Capture the cell that displays the provided text and extract its (X, Y) central coordinate. 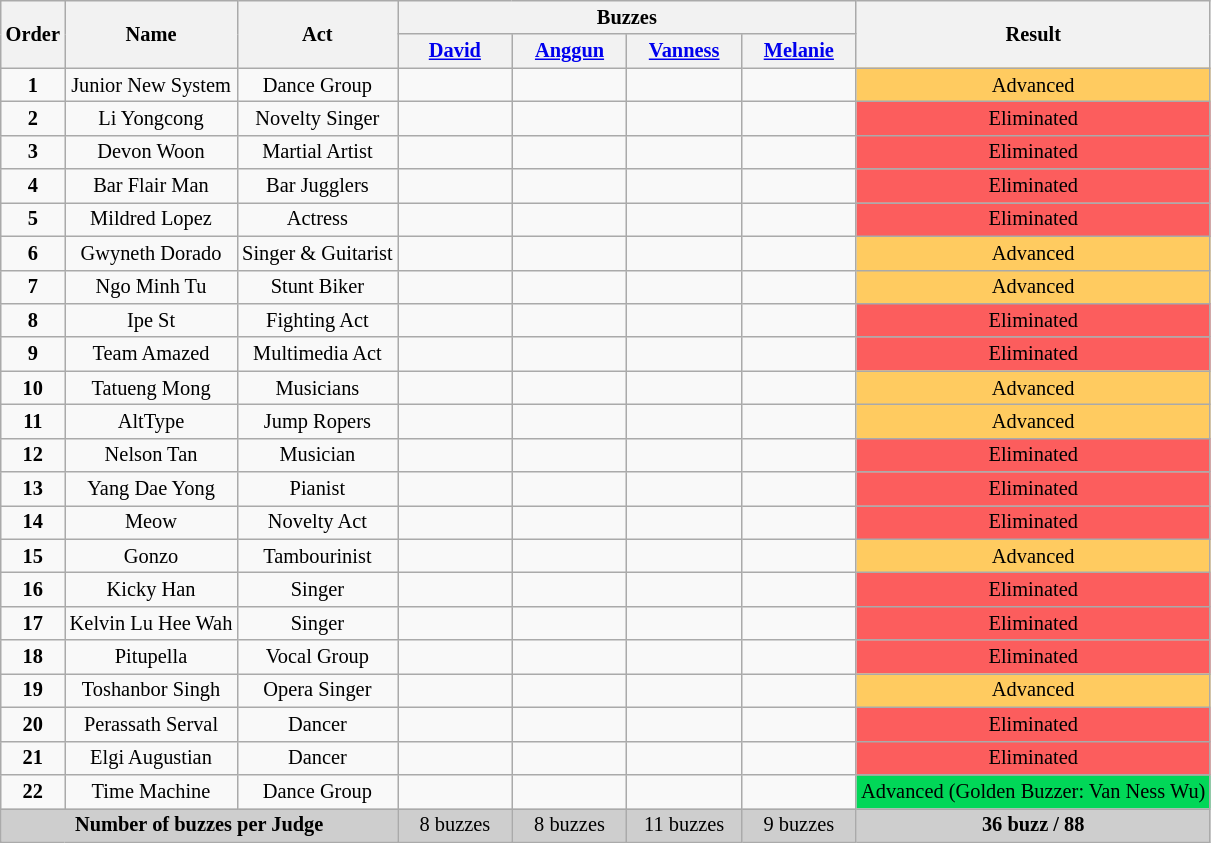
Singer & Guitarist (317, 253)
12 (33, 455)
Number of buzzes per Judge (200, 825)
6 (33, 253)
Toshanbor Singh (151, 690)
Vocal Group (317, 657)
16 (33, 589)
15 (33, 556)
Perassath Serval (151, 724)
Kicky Han (151, 589)
13 (33, 489)
Anggun (570, 51)
20 (33, 724)
Melanie (798, 51)
Act (317, 34)
9 (33, 354)
Gwyneth Dorado (151, 253)
Tatueng Mong (151, 388)
9 buzzes (798, 825)
Novelty Singer (317, 118)
Kelvin Lu Hee Wah (151, 623)
2 (33, 118)
Ngo Minh Tu (151, 287)
19 (33, 690)
Stunt Biker (317, 287)
Martial Artist (317, 152)
Musicians (317, 388)
Tambourinist (317, 556)
Mildred Lopez (151, 219)
Advanced (Golden Buzzer: Van Ness Wu) (1033, 791)
Devon Woon (151, 152)
AltType (151, 421)
Bar Jugglers (317, 186)
Result (1033, 34)
Order (33, 34)
Bar Flair Man (151, 186)
7 (33, 287)
Team Amazed (151, 354)
Junior New System (151, 85)
Meow (151, 522)
Musician (317, 455)
David (456, 51)
11 buzzes (684, 825)
5 (33, 219)
4 (33, 186)
8 (33, 320)
Fighting Act (317, 320)
22 (33, 791)
Actress (317, 219)
1 (33, 85)
14 (33, 522)
Li Yongcong (151, 118)
Pitupella (151, 657)
Name (151, 34)
Vanness (684, 51)
Novelty Act (317, 522)
21 (33, 758)
Pianist (317, 489)
10 (33, 388)
Elgi Augustian (151, 758)
Jump Ropers (317, 421)
Opera Singer (317, 690)
36 buzz / 88 (1033, 825)
17 (33, 623)
Yang Dae Yong (151, 489)
Multimedia Act (317, 354)
3 (33, 152)
18 (33, 657)
11 (33, 421)
Nelson Tan (151, 455)
Time Machine (151, 791)
Ipe St (151, 320)
Gonzo (151, 556)
Buzzes (628, 17)
